Pinpoint the cell where the given text exists, returning its (X, Y) midpoint coordinate. 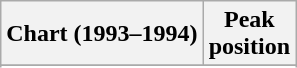
Chart (1993–1994) (102, 34)
Peakposition (249, 34)
